Search for the cell housing the specified text and yield its (X, Y) center coordinate. 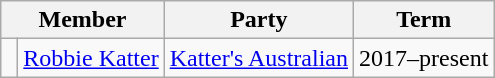
Member (82, 20)
Party (258, 20)
2017–present (424, 58)
Katter's Australian (258, 58)
Robbie Katter (91, 58)
Term (424, 20)
